Pinpoint the cell where the given text exists, returning its [x, y] midpoint coordinate. 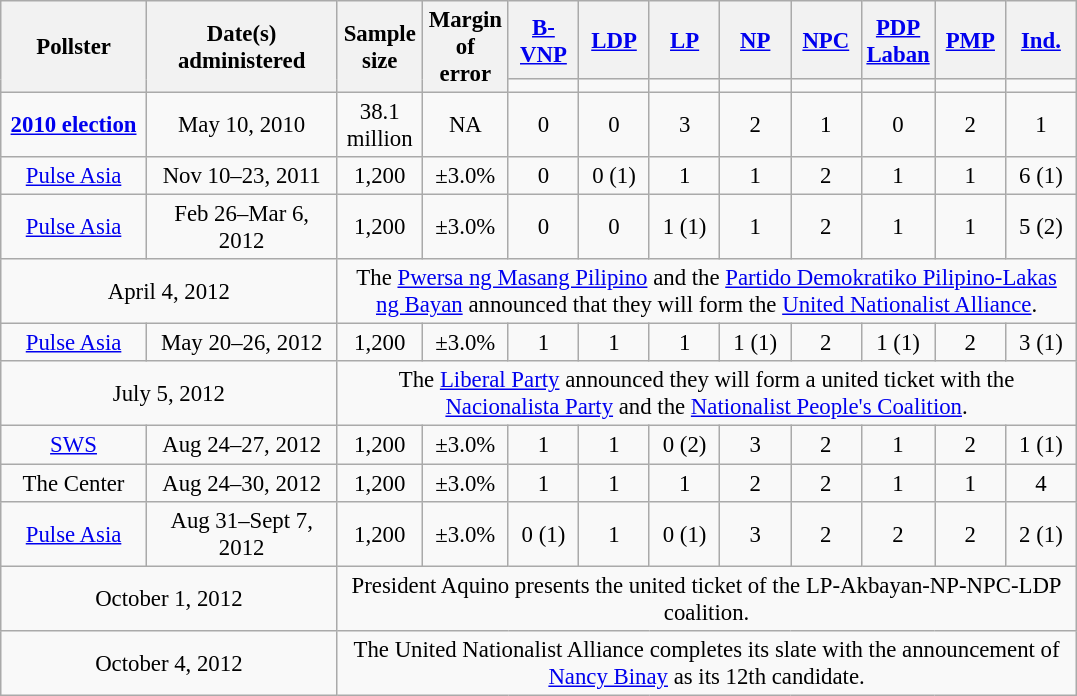
Aug 31–Sept 7, 2012 [242, 534]
The Center [74, 483]
Aug 24–27, 2012 [242, 445]
The Liberal Party announced they will form a united ticket with the Nacionalista Party and the Nationalist People's Coalition. [706, 394]
October 4, 2012 [169, 662]
NP [756, 40]
Nov 10–23, 2011 [242, 176]
2010 election [74, 126]
PMP [970, 40]
The United Nationalist Alliance completes its slate with the announcement of Nancy Binay as its 12th candidate. [706, 662]
SWS [74, 445]
Margin oferror [466, 47]
PDPLaban [898, 40]
3 (1) [1042, 343]
LDP [614, 40]
President Aquino presents the united ticket of the LP-Akbayan-NP-NPC-LDP coalition. [706, 598]
0 (2) [684, 445]
July 5, 2012 [169, 394]
5 (2) [1042, 228]
Date(s) administered [242, 47]
NA [466, 126]
LP [684, 40]
4 [1042, 483]
Feb 26–Mar 6, 2012 [242, 228]
6 (1) [1042, 176]
38.1 million [380, 126]
B-VNP [544, 40]
2 (1) [1042, 534]
Ind. [1042, 40]
NPC [826, 40]
May 20–26, 2012 [242, 343]
April 4, 2012 [169, 292]
Aug 24–30, 2012 [242, 483]
Samplesize [380, 47]
Pollster [74, 47]
May 10, 2010 [242, 126]
October 1, 2012 [169, 598]
The Pwersa ng Masang Pilipino and the Partido Demokratiko Pilipino-Lakas ng Bayan announced that they will form the United Nationalist Alliance. [706, 292]
